Determine the [x, y] coordinate at the center of the cell enclosing the given text.  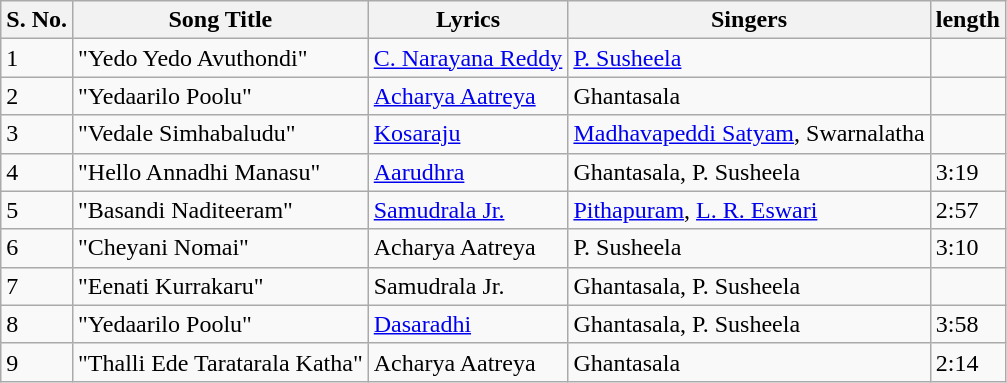
Kosaraju [468, 134]
6 [37, 248]
Pithapuram, L. R. Eswari [749, 210]
5 [37, 210]
"Hello Annadhi Manasu" [220, 172]
"Cheyani Nomai" [220, 248]
Song Title [220, 20]
7 [37, 286]
Dasaradhi [468, 324]
2 [37, 96]
4 [37, 172]
3:10 [968, 248]
"Basandi Naditeeram" [220, 210]
3:19 [968, 172]
"Yedo Yedo Avuthondi" [220, 58]
Singers [749, 20]
2:14 [968, 362]
Madhavapeddi Satyam, Swarnalatha [749, 134]
1 [37, 58]
"Thalli Ede Taratarala Katha" [220, 362]
2:57 [968, 210]
Aarudhra [468, 172]
3 [37, 134]
Lyrics [468, 20]
S. No. [37, 20]
9 [37, 362]
"Vedale Simhabaludu" [220, 134]
8 [37, 324]
C. Narayana Reddy [468, 58]
3:58 [968, 324]
length [968, 20]
"Eenati Kurrakaru" [220, 286]
